Locate the cell with the specified text and output its (X, Y) center coordinate. 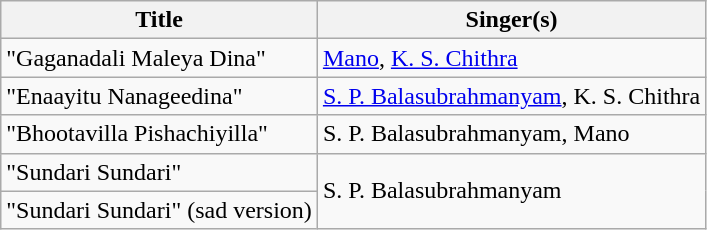
Singer(s) (511, 20)
S. P. Balasubrahmanyam (511, 191)
"Sundari Sundari" (160, 172)
Mano, K. S. Chithra (511, 58)
"Bhootavilla Pishachiyilla" (160, 134)
Title (160, 20)
"Sundari Sundari" (sad version) (160, 210)
S. P. Balasubrahmanyam, K. S. Chithra (511, 96)
S. P. Balasubrahmanyam, Mano (511, 134)
"Gaganadali Maleya Dina" (160, 58)
"Enaayitu Nanageedina" (160, 96)
